Scan for the cell matching the given text and deliver its (X, Y) coordinate at center. 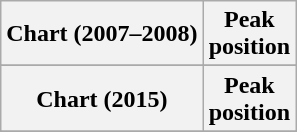
Chart (2015) (102, 98)
Chart (2007–2008) (102, 34)
